From the cell containing the given text, extract its center point as [x, y] coordinate. 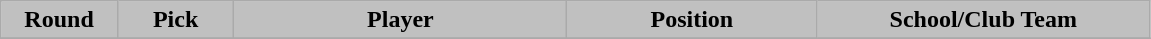
Pick [176, 20]
Player [400, 20]
School/Club Team [984, 20]
Position [692, 20]
Round [60, 20]
